Extract the [X, Y] coordinate from the center of the cell holding the provided text.  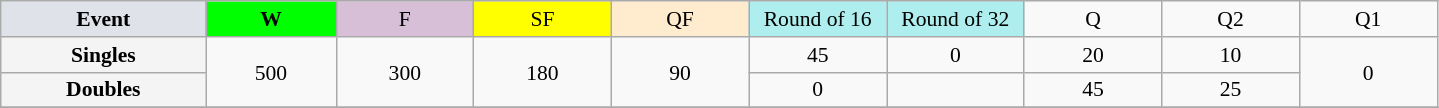
300 [405, 72]
10 [1231, 55]
25 [1231, 90]
Q [1093, 19]
Q2 [1231, 19]
180 [543, 72]
Round of 32 [955, 19]
SF [543, 19]
Singles [104, 55]
W [271, 19]
90 [680, 72]
QF [680, 19]
Doubles [104, 90]
20 [1093, 55]
F [405, 19]
Q1 [1368, 19]
500 [271, 72]
Event [104, 19]
Round of 16 [818, 19]
